Search for the cell housing the specified text and yield its [x, y] center coordinate. 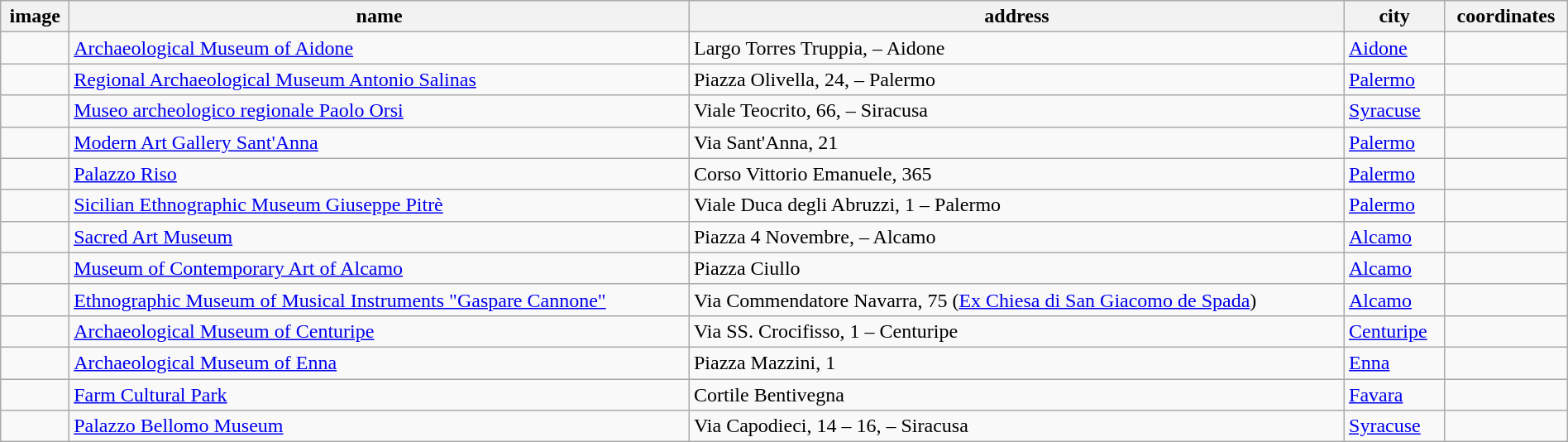
Piazza Olivella, 24, – Palermo [1016, 79]
Regional Archaeological Museum Antonio Salinas [380, 79]
Largo Torres Truppia, – Aidone [1016, 48]
Viale Duca degli Abruzzi, 1 – Palermo [1016, 205]
Via SS. Crocifisso, 1 – Centuripe [1016, 331]
Piazza Ciullo [1016, 268]
Modern Art Gallery Sant'Anna [380, 142]
Palazzo Riso [380, 174]
Archaeological Museum of Centuripe [380, 331]
Via Capodieci, 14 – 16, – Siracusa [1016, 426]
Piazza 4 Novembre, – Alcamo [1016, 237]
image [35, 17]
Museo archeologico regionale Paolo Orsi [380, 111]
Favara [1394, 395]
Farm Cultural Park [380, 395]
Enna [1394, 363]
Centuripe [1394, 331]
Via Sant'Anna, 21 [1016, 142]
Corso Vittorio Emanuele, 365 [1016, 174]
Ethnographic Museum of Musical Instruments "Gaspare Cannone" [380, 300]
Sacred Art Museum [380, 237]
Archaeological Museum of Aidone [380, 48]
Piazza Mazzini, 1 [1016, 363]
Palazzo Bellomo Museum [380, 426]
Cortile Bentivegna [1016, 395]
address [1016, 17]
Museum of Contemporary Art of Alcamo [380, 268]
city [1394, 17]
name [380, 17]
Viale Teocrito, 66, – Siracusa [1016, 111]
Via Commendatore Navarra, 75 (Ex Chiesa di San Giacomo de Spada) [1016, 300]
Sicilian Ethnographic Museum Giuseppe Pitrè [380, 205]
Aidone [1394, 48]
Archaeological Museum of Enna [380, 363]
coordinates [1507, 17]
